Find where the given text appears and provide that cell's center as [X, Y] coordinate. 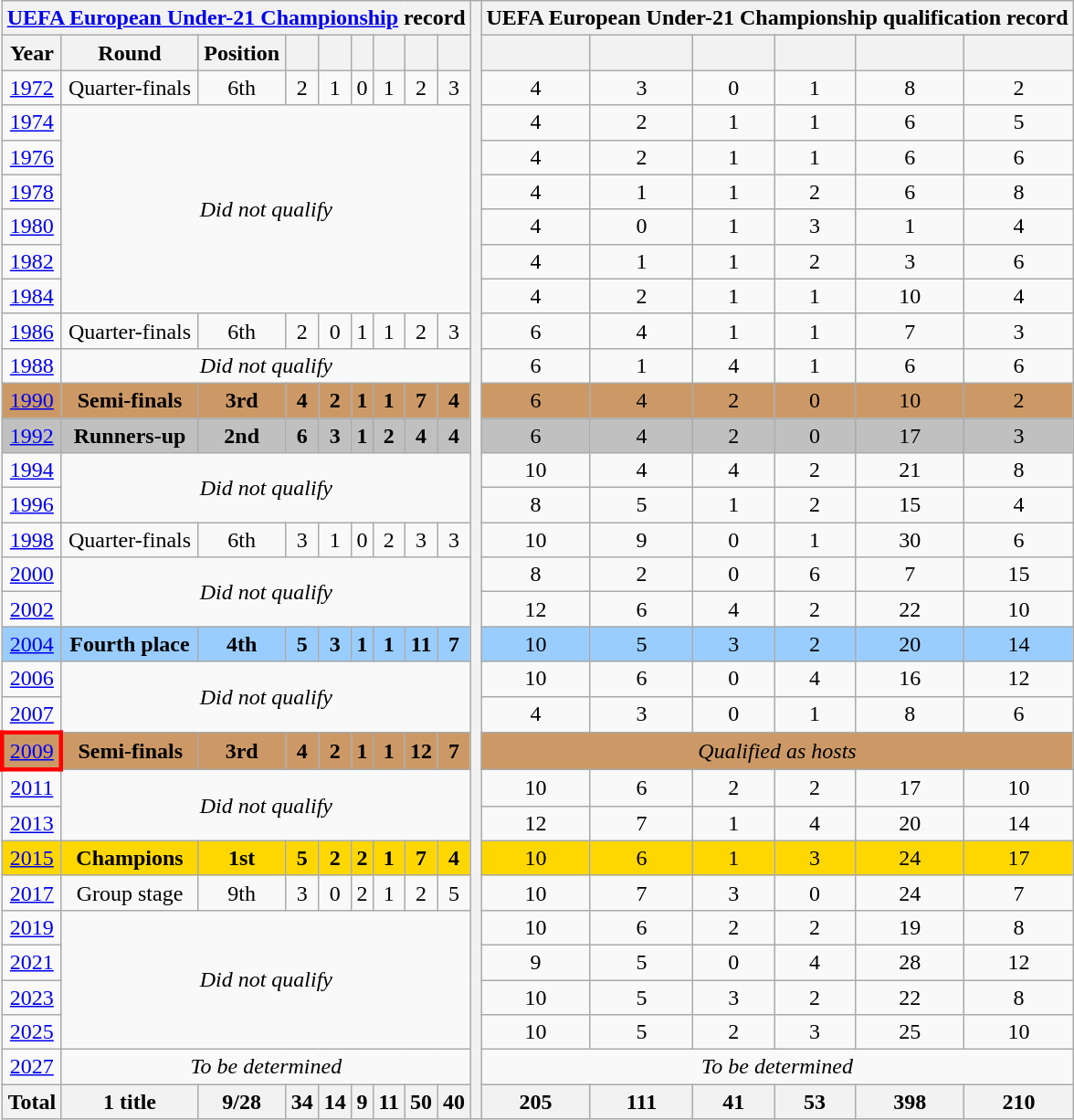
2025 [31, 1032]
1st [242, 858]
2007 [31, 714]
1986 [31, 331]
9th [242, 893]
111 [641, 1102]
1994 [31, 470]
1998 [31, 540]
28 [910, 962]
53 [815, 1102]
2nd [242, 436]
Round [130, 53]
398 [910, 1102]
19 [910, 927]
2019 [31, 927]
210 [1019, 1102]
2000 [31, 575]
UEFA European Under-21 Championship record [236, 18]
41 [734, 1102]
Runners-up [130, 436]
1984 [31, 296]
Total [31, 1102]
30 [910, 540]
2002 [31, 609]
205 [535, 1102]
2027 [31, 1067]
2011 [31, 788]
Group stage [130, 893]
1976 [31, 157]
2004 [31, 644]
1974 [31, 122]
Qualified as hosts [777, 751]
2013 [31, 823]
Champions [130, 858]
16 [910, 679]
2021 [31, 962]
UEFA European Under-21 Championship qualification record [777, 18]
50 [421, 1102]
21 [910, 470]
1990 [31, 400]
1978 [31, 192]
Year [31, 53]
2006 [31, 679]
9/28 [242, 1102]
2009 [31, 751]
1992 [31, 436]
2023 [31, 997]
1972 [31, 88]
Position [242, 53]
Fourth place [130, 644]
4th [242, 644]
1 title [130, 1102]
34 [302, 1102]
1980 [31, 227]
1982 [31, 261]
1996 [31, 505]
40 [454, 1102]
1988 [31, 365]
2017 [31, 893]
2015 [31, 858]
25 [910, 1032]
